Output the (x, y) coordinate of the center of the cell containing the given text.  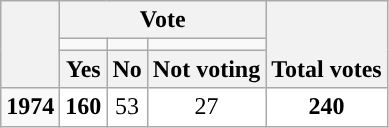
Total votes (327, 44)
53 (127, 107)
Not voting (206, 69)
Vote (163, 20)
Yes (84, 69)
No (127, 69)
1974 (30, 107)
240 (327, 107)
160 (84, 107)
27 (206, 107)
